Scan for the cell matching the given text and deliver its [X, Y] coordinate at center. 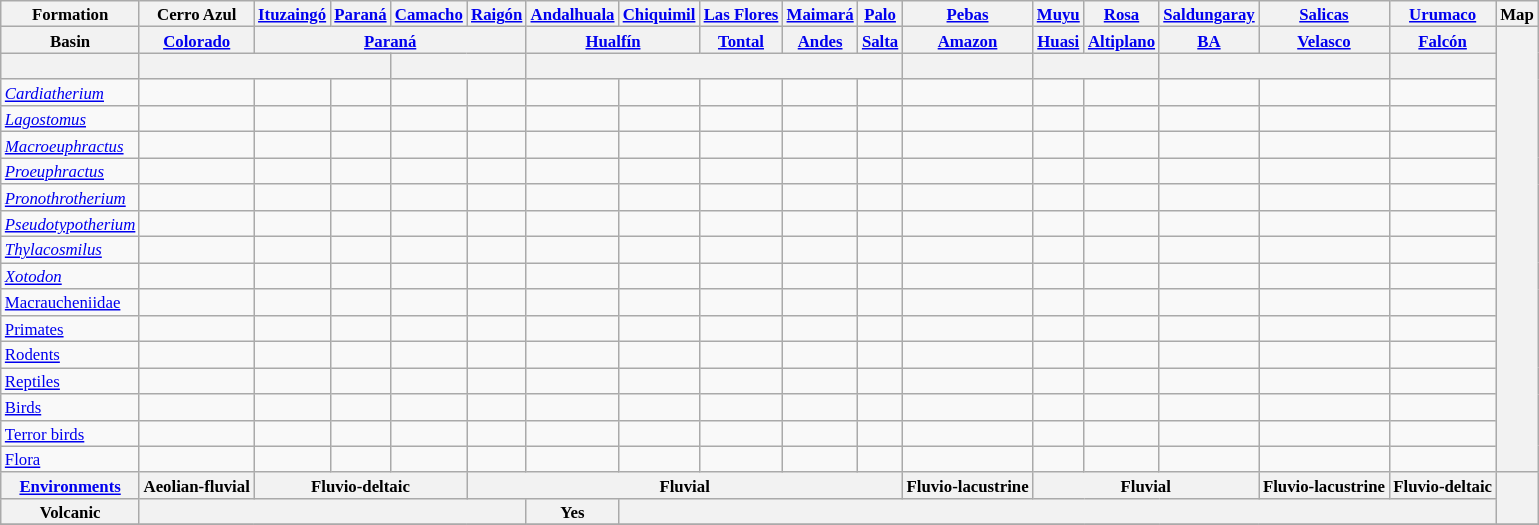
Flora [70, 459]
Reptiles [70, 381]
Xotodon [70, 276]
Yes [572, 512]
Pebas [967, 14]
Altiplano [1122, 40]
Map [1517, 14]
Pronothrotherium [70, 197]
Rosa [1122, 14]
Terror birds [70, 433]
Tontal [742, 40]
Saldungaray [1209, 14]
Cerro Azul [196, 14]
Maimará [820, 14]
Macraucheniidae [70, 302]
Velasco [1324, 40]
Andes [820, 40]
Rodents [70, 355]
Raigón [497, 14]
Basin [70, 40]
Macroeuphractus [70, 145]
Cardiatherium [70, 93]
Salta [880, 40]
Aeolian-fluvial [196, 486]
Salicas [1324, 14]
Environments [70, 486]
Camacho [429, 14]
Huasi [1058, 40]
Lagostomus [70, 119]
Pseudotypotherium [70, 224]
Urumaco [1442, 14]
Ituzaingó [292, 14]
BA [1209, 40]
Chiquimil [660, 14]
Muyu [1058, 14]
Birds [70, 407]
Hualfín [612, 40]
Thylacosmilus [70, 250]
Formation [70, 14]
Proeuphractus [70, 171]
Volcanic [70, 512]
Colorado [196, 40]
Primates [70, 328]
Andalhuala [572, 14]
Amazon [967, 40]
Las Flores [742, 14]
Falcón [1442, 40]
Palo [880, 14]
